Find where the given text appears and provide that cell's center as [X, Y] coordinate. 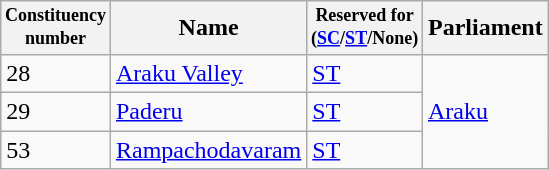
Araku [485, 111]
Parliament [485, 28]
Name [208, 28]
Reserved for(SC/ST/None) [365, 28]
53 [56, 150]
28 [56, 73]
Constituency number [56, 28]
Rampachodavaram [208, 150]
Araku Valley [208, 73]
Paderu [208, 111]
29 [56, 111]
